Search for the cell housing the specified text and yield its [x, y] center coordinate. 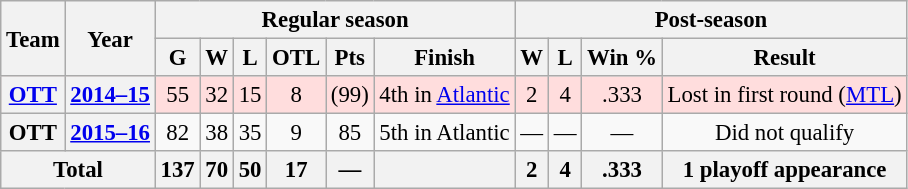
Pts [350, 58]
35 [250, 133]
1 playoff appearance [784, 170]
OTL [296, 58]
82 [178, 133]
5th in Atlantic [444, 133]
9 [296, 133]
Lost in first round (MTL) [784, 95]
70 [216, 170]
Total [78, 170]
38 [216, 133]
Post-season [711, 20]
Did not qualify [784, 133]
4th in Atlantic [444, 95]
17 [296, 170]
Result [784, 58]
8 [296, 95]
G [178, 58]
2014–15 [110, 95]
32 [216, 95]
Regular season [335, 20]
85 [350, 133]
137 [178, 170]
Win % [622, 58]
Year [110, 38]
2015–16 [110, 133]
Team [33, 38]
Finish [444, 58]
55 [178, 95]
15 [250, 95]
50 [250, 170]
(99) [350, 95]
